Pinpoint the cell where the given text exists, returning its (x, y) midpoint coordinate. 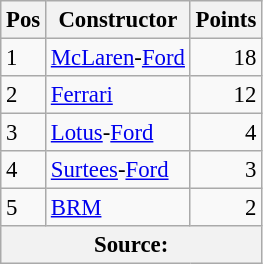
1 (24, 58)
5 (24, 208)
Lotus-Ford (118, 133)
Ferrari (118, 95)
Points (226, 20)
18 (226, 58)
12 (226, 95)
Surtees-Ford (118, 170)
McLaren-Ford (118, 58)
BRM (118, 208)
Source: (132, 245)
Constructor (118, 20)
Pos (24, 20)
